Return the [X, Y] coordinate for the center point of the cell that contains the specified text.  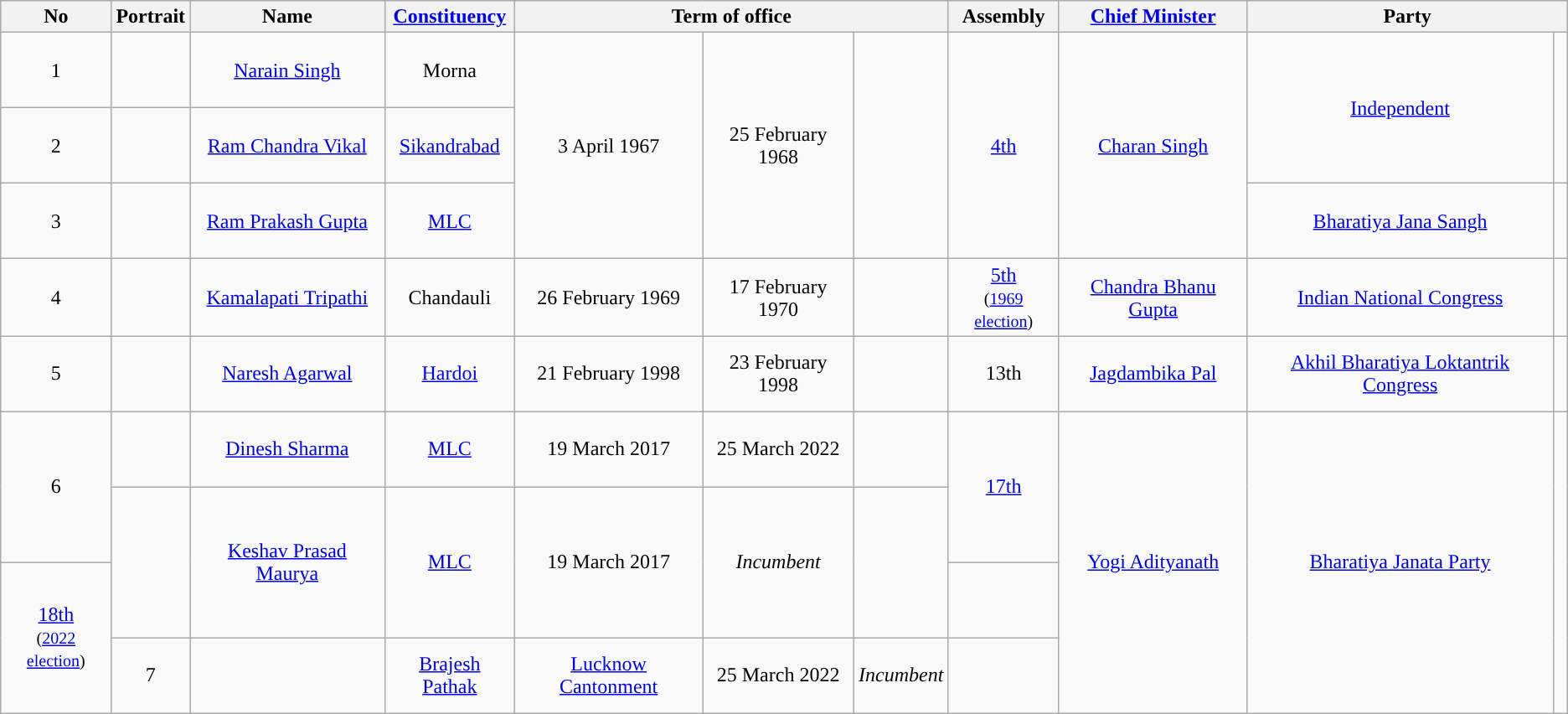
1 [56, 70]
Chief Minister [1153, 17]
Indian National Congress [1400, 297]
Akhil Bharatiya Loktantrik Congress [1400, 374]
5th(1969 election) [1003, 297]
3 April 1967 [609, 146]
Chandauli [450, 297]
Chandra Bhanu Gupta [1153, 297]
Naresh Agarwal [287, 374]
Constituency [450, 17]
Charan Singh [1153, 146]
7 [151, 675]
Sikandrabad [450, 146]
17 February 1970 [779, 297]
Kamalapati Tripathi [287, 297]
Keshav Prasad Maurya [287, 562]
17th [1003, 487]
Narain Singh [287, 70]
Independent [1400, 108]
3 [56, 221]
2 [56, 146]
Assembly [1003, 17]
Yogi Adityanath [1153, 562]
25 February 1968 [779, 146]
Portrait [151, 17]
Ram Chandra Vikal [287, 146]
18th(2022 election) [56, 638]
Jagdambika Pal [1153, 374]
23 February 1998 [779, 374]
Morna [450, 70]
4 [56, 297]
Bharatiya Jana Sangh [1400, 221]
6 [56, 487]
4th [1003, 146]
Party [1407, 17]
No [56, 17]
Lucknow Cantonment [609, 675]
Hardoi [450, 374]
21 February 1998 [609, 374]
Dinesh Sharma [287, 449]
26 February 1969 [609, 297]
Bharatiya Janata Party [1400, 562]
13th [1003, 374]
Ram Prakash Gupta [287, 221]
Name [287, 17]
5 [56, 374]
Term of office [732, 17]
Brajesh Pathak [450, 675]
